Return [x, y] of the center of cell containing provided text 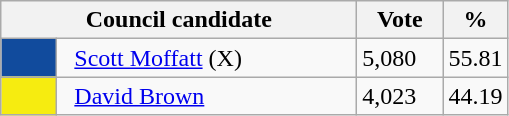
David Brown [207, 96]
55.81 [476, 58]
Scott Moffatt (X) [207, 58]
Vote [400, 20]
% [476, 20]
44.19 [476, 96]
4,023 [400, 96]
Council candidate [179, 20]
5,080 [400, 58]
